Capture the cell that displays the provided text and extract its (x, y) central coordinate. 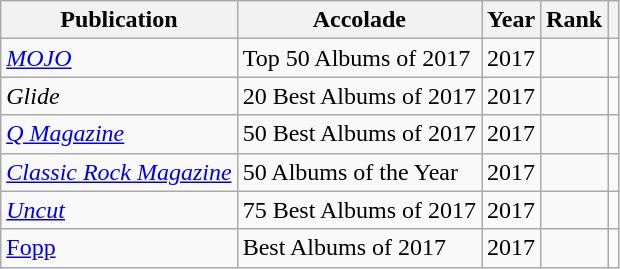
75 Best Albums of 2017 (359, 210)
Year (512, 20)
Best Albums of 2017 (359, 248)
Accolade (359, 20)
Uncut (119, 210)
Glide (119, 96)
50 Best Albums of 2017 (359, 134)
Classic Rock Magazine (119, 172)
Rank (574, 20)
Top 50 Albums of 2017 (359, 58)
MOJO (119, 58)
Q Magazine (119, 134)
Fopp (119, 248)
Publication (119, 20)
50 Albums of the Year (359, 172)
20 Best Albums of 2017 (359, 96)
